Detect which cell encompasses the target text, then output its (x, y) center coordinate. 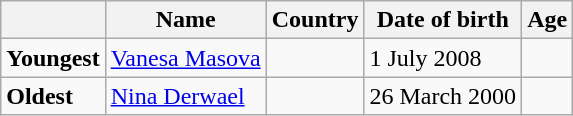
1 July 2008 (443, 58)
Vanesa Masova (186, 58)
Name (186, 20)
26 March 2000 (443, 96)
Age (548, 20)
Nina Derwael (186, 96)
Youngest (53, 58)
Oldest (53, 96)
Country (315, 20)
Date of birth (443, 20)
